For the text-containing cell, return its midpoint in (x, y) coordinate format. 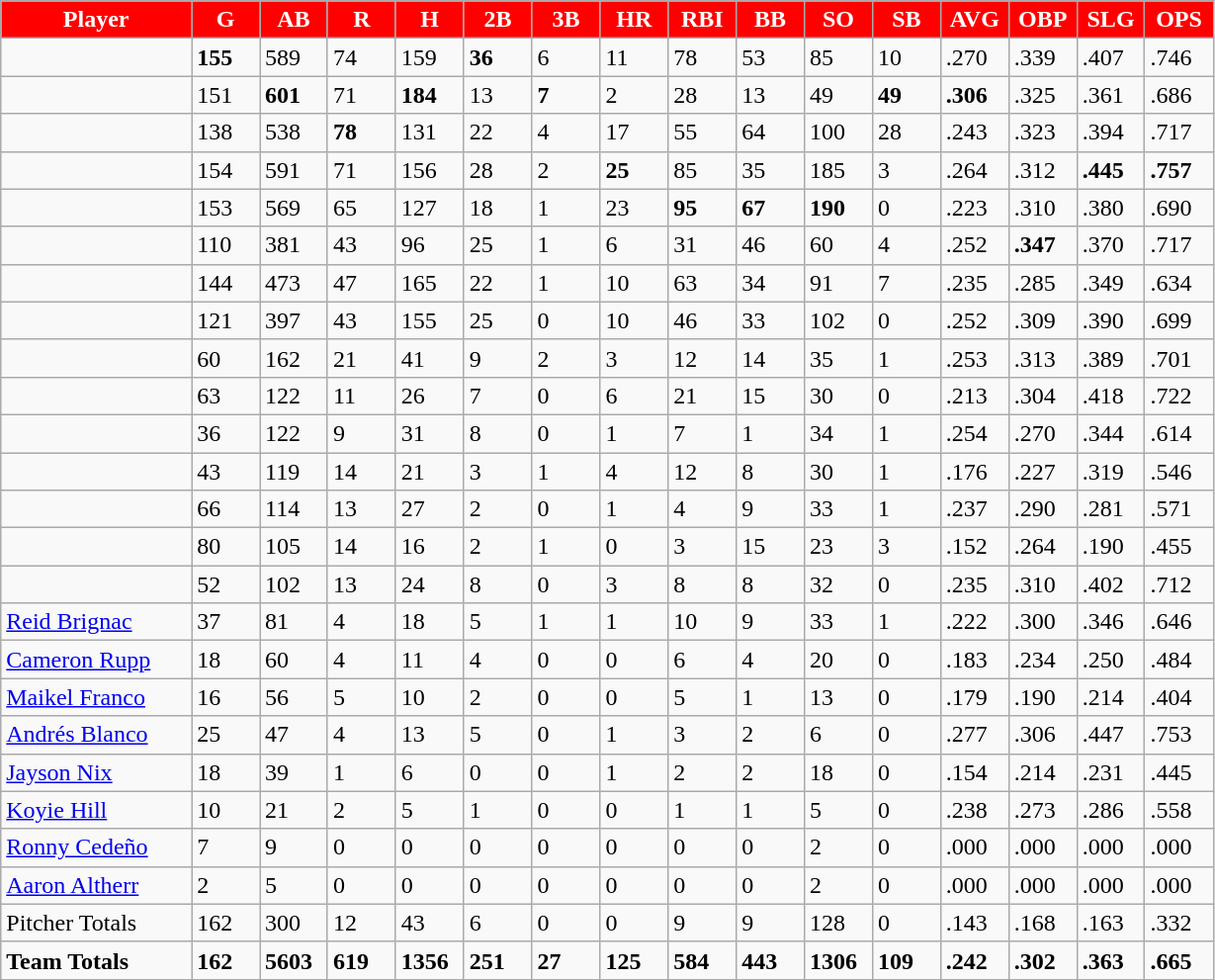
.143 (975, 923)
3B (565, 20)
2B (498, 20)
39 (293, 772)
Pitcher Totals (97, 923)
64 (771, 133)
.277 (975, 735)
AB (293, 20)
Andrés Blanco (97, 735)
.163 (1111, 923)
G (225, 20)
.222 (975, 622)
Ronny Cedeño (97, 847)
Koyie Hill (97, 810)
.286 (1111, 810)
.290 (1042, 509)
.231 (1111, 772)
190 (838, 208)
569 (293, 208)
.690 (1178, 208)
.243 (975, 133)
.254 (975, 433)
.757 (1178, 170)
24 (429, 584)
.234 (1042, 660)
Reid Brignac (97, 622)
.344 (1111, 433)
.183 (975, 660)
.319 (1111, 472)
Player (97, 20)
.614 (1178, 433)
159 (429, 57)
56 (293, 697)
Team Totals (97, 960)
RBI (702, 20)
.250 (1111, 660)
.179 (975, 697)
.154 (975, 772)
53 (771, 57)
381 (293, 245)
131 (429, 133)
138 (225, 133)
.407 (1111, 57)
.699 (1178, 320)
473 (293, 283)
.634 (1178, 283)
.746 (1178, 57)
154 (225, 170)
BB (771, 20)
.323 (1042, 133)
.455 (1178, 547)
1306 (838, 960)
Jayson Nix (97, 772)
.390 (1111, 320)
SLG (1111, 20)
184 (429, 95)
1356 (429, 960)
5603 (293, 960)
.404 (1178, 697)
17 (635, 133)
109 (906, 960)
153 (225, 208)
.238 (975, 810)
.370 (1111, 245)
.646 (1178, 622)
96 (429, 245)
.418 (1111, 396)
32 (838, 584)
.571 (1178, 509)
.242 (975, 960)
.273 (1042, 810)
OPS (1178, 20)
SB (906, 20)
.686 (1178, 95)
74 (362, 57)
20 (838, 660)
.701 (1178, 358)
.304 (1042, 396)
.363 (1111, 960)
.380 (1111, 208)
.402 (1111, 584)
.394 (1111, 133)
.665 (1178, 960)
119 (293, 472)
H (429, 20)
251 (498, 960)
.213 (975, 396)
151 (225, 95)
128 (838, 923)
AVG (975, 20)
300 (293, 923)
91 (838, 283)
.332 (1178, 923)
105 (293, 547)
R (362, 20)
.168 (1042, 923)
397 (293, 320)
81 (293, 622)
127 (429, 208)
125 (635, 960)
67 (771, 208)
.285 (1042, 283)
538 (293, 133)
.176 (975, 472)
443 (771, 960)
.300 (1042, 622)
55 (702, 133)
601 (293, 95)
Cameron Rupp (97, 660)
Maikel Franco (97, 697)
.712 (1178, 584)
52 (225, 584)
.558 (1178, 810)
144 (225, 283)
.389 (1111, 358)
95 (702, 208)
.253 (975, 358)
80 (225, 547)
114 (293, 509)
.312 (1042, 170)
SO (838, 20)
HR (635, 20)
.325 (1042, 95)
110 (225, 245)
.546 (1178, 472)
.302 (1042, 960)
.361 (1111, 95)
.152 (975, 547)
.447 (1111, 735)
589 (293, 57)
65 (362, 208)
.346 (1111, 622)
.227 (1042, 472)
121 (225, 320)
66 (225, 509)
591 (293, 170)
.339 (1042, 57)
.309 (1042, 320)
.223 (975, 208)
.313 (1042, 358)
.753 (1178, 735)
100 (838, 133)
584 (702, 960)
.484 (1178, 660)
619 (362, 960)
.722 (1178, 396)
165 (429, 283)
37 (225, 622)
26 (429, 396)
.237 (975, 509)
41 (429, 358)
OBP (1042, 20)
.347 (1042, 245)
185 (838, 170)
.349 (1111, 283)
.281 (1111, 509)
156 (429, 170)
Aaron Altherr (97, 885)
